Find where the given text appears and provide that cell's center as (X, Y) coordinate. 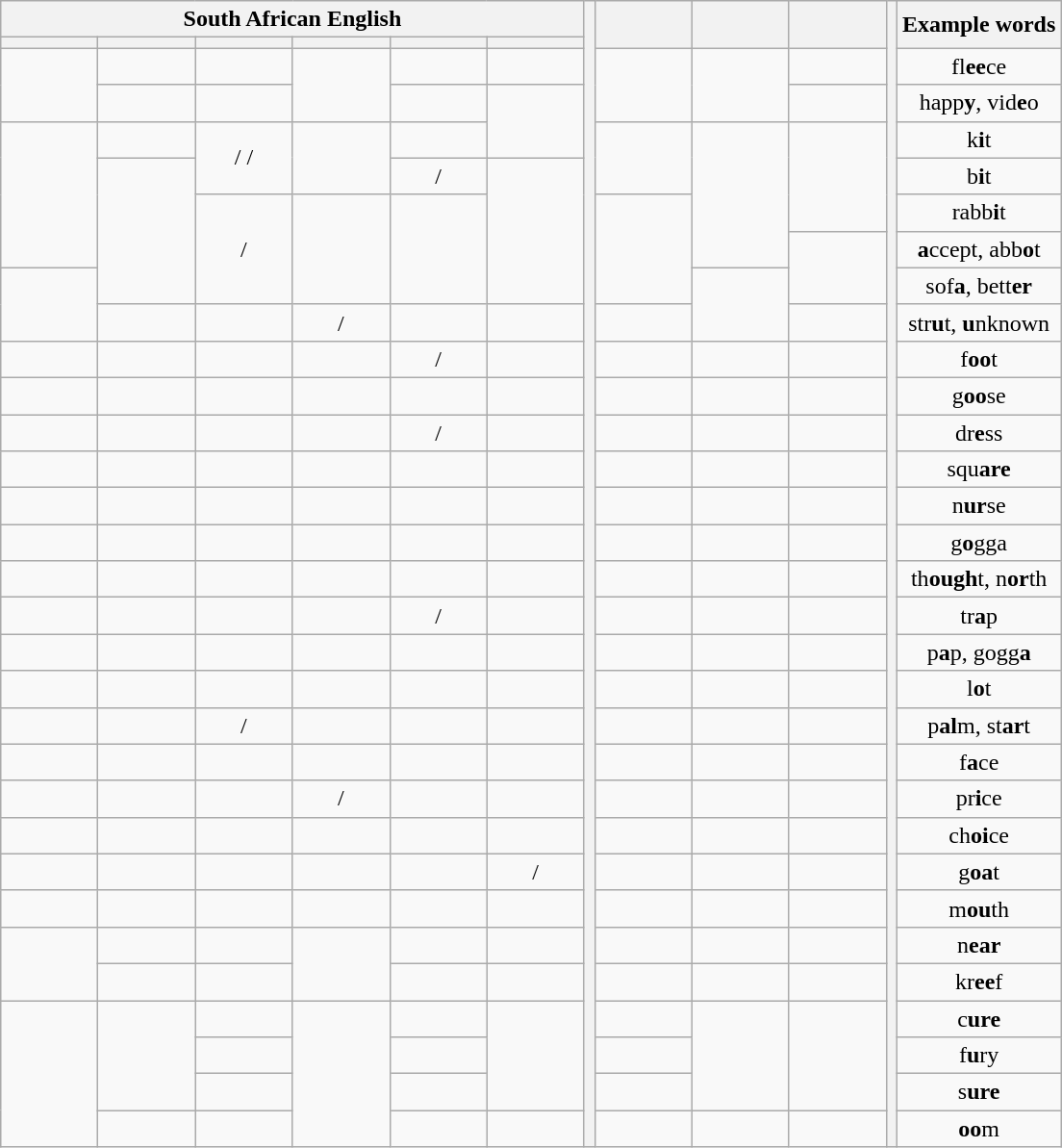
kit (978, 140)
palm, start (978, 726)
foot (978, 359)
fleece (978, 66)
choice (978, 835)
goose (978, 395)
nurse (978, 506)
strut, unknown (978, 322)
South African English (292, 19)
oom (978, 1129)
cure (978, 1019)
lot (978, 689)
rabbit (978, 213)
price (978, 799)
accept, abbot (978, 249)
sure (978, 1092)
face (978, 762)
bit (978, 176)
sofa, better (978, 286)
Example words (978, 25)
happy, video (978, 103)
mouth (978, 908)
fury (978, 1056)
kreef (978, 982)
dress (978, 432)
gogga (978, 543)
/ / (244, 158)
near (978, 945)
trap (978, 616)
goat (978, 872)
square (978, 470)
pap, gogga (978, 652)
thought, north (978, 579)
